Output the (x, y) coordinate of the center of the cell containing the given text.  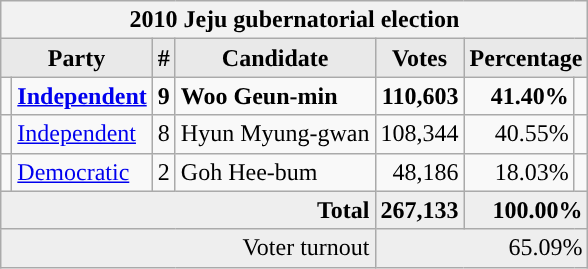
267,133 (420, 210)
Hyun Myung-gwan (275, 134)
2010 Jeju gubernatorial election (294, 20)
Total (188, 210)
Democratic (82, 172)
Party (77, 58)
Goh Hee-bum (275, 172)
100.00% (526, 210)
2 (164, 172)
9 (164, 96)
108,344 (420, 134)
41.40% (519, 96)
65.09% (482, 248)
8 (164, 134)
# (164, 58)
Votes (420, 58)
40.55% (519, 134)
18.03% (519, 172)
110,603 (420, 96)
Voter turnout (188, 248)
Percentage (526, 58)
Candidate (275, 58)
48,186 (420, 172)
Woo Geun-min (275, 96)
